Output the [x, y] coordinate of the center of the cell containing the given text.  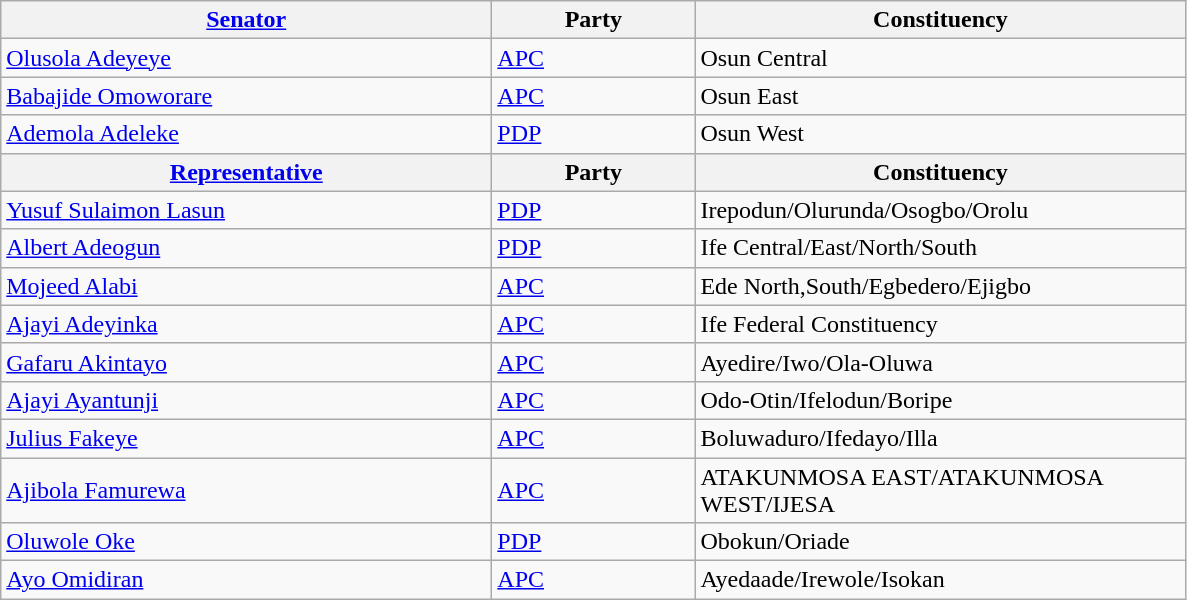
Obokun/Oriade [940, 542]
Ayedire/Iwo/Ola-Oluwa [940, 362]
Ife Central/East/North/South [940, 248]
Osun West [940, 134]
Ayedaade/Irewole/Isokan [940, 580]
Albert Adeogun [246, 248]
Ademola Adeleke [246, 134]
Ede North,South/Egbedero/Ejigbo [940, 286]
Irepodun/Olurunda/Osogbo/Orolu [940, 210]
Ajayi Adeyinka [246, 324]
Ajibola Famurewa [246, 490]
Representative [246, 172]
Olusola Adeyeye [246, 58]
Senator [246, 20]
Babajide Omoworare [246, 96]
Boluwaduro/Ifedayo/Illa [940, 438]
Ajayi Ayantunji [246, 400]
ATAKUNMOSA EAST/ATAKUNMOSA WEST/IJESA [940, 490]
Osun Central [940, 58]
Ayo Omidiran [246, 580]
Yusuf Sulaimon Lasun [246, 210]
Odo-Otin/Ifelodun/Boripe [940, 400]
Gafaru Akintayo [246, 362]
Osun East [940, 96]
Oluwole Oke [246, 542]
Ife Federal Constituency [940, 324]
Julius Fakeye [246, 438]
Mojeed Alabi [246, 286]
